Search for the cell housing the specified text and yield its [x, y] center coordinate. 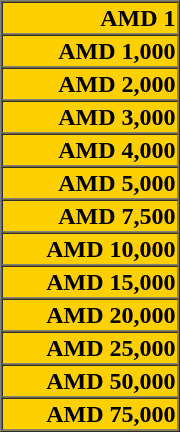
AMD 25,000 [90, 348]
AMD 20,000 [90, 314]
AMD 10,000 [90, 248]
AMD 7,500 [90, 216]
AMD 75,000 [90, 414]
AMD 1 [90, 18]
AMD 15,000 [90, 282]
AMD 1,000 [90, 50]
AMD 4,000 [90, 150]
AMD 5,000 [90, 182]
AMD 50,000 [90, 380]
AMD 3,000 [90, 116]
AMD 2,000 [90, 84]
